Identify which cell holds the provided text, then report its (X, Y) central coordinate. 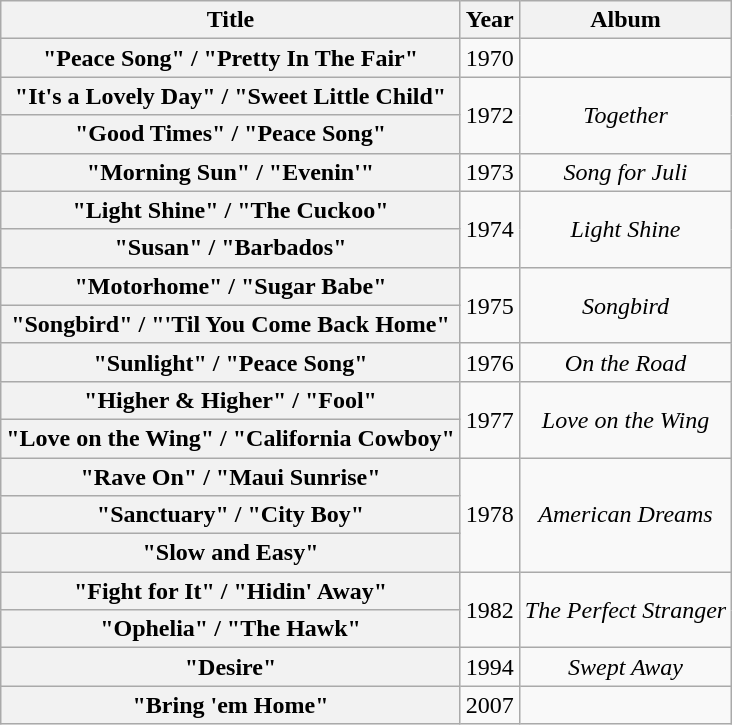
"Light Shine" / "The Cuckoo" (231, 210)
Love on the Wing (625, 419)
Songbird (625, 305)
"Fight for It" / "Hidin' Away" (231, 591)
Swept Away (625, 667)
2007 (490, 705)
1982 (490, 610)
"Sunlight" / "Peace Song" (231, 362)
"Peace Song" / "Pretty In The Fair" (231, 58)
"Songbird" / "'Til You Come Back Home" (231, 324)
Album (625, 20)
"Morning Sun" / "Evenin'" (231, 172)
"It's a Lovely Day" / "Sweet Little Child" (231, 96)
"Sanctuary" / "City Boy" (231, 515)
"Slow and Easy" (231, 553)
On the Road (625, 362)
"Good Times" / "Peace Song" (231, 134)
"Desire" (231, 667)
1972 (490, 115)
The Perfect Stranger (625, 610)
Light Shine (625, 229)
1973 (490, 172)
"Ophelia" / "The Hawk" (231, 629)
American Dreams (625, 515)
Year (490, 20)
1978 (490, 515)
"Susan" / "Barbados" (231, 248)
1970 (490, 58)
"Motorhome" / "Sugar Babe" (231, 286)
1977 (490, 419)
Together (625, 115)
1994 (490, 667)
"Bring 'em Home" (231, 705)
"Higher & Higher" / "Fool" (231, 400)
"Love on the Wing" / "California Cowboy" (231, 438)
Song for Juli (625, 172)
1975 (490, 305)
1974 (490, 229)
"Rave On" / "Maui Sunrise" (231, 477)
Title (231, 20)
1976 (490, 362)
